Pinpoint the cell where the given text exists, returning its (x, y) midpoint coordinate. 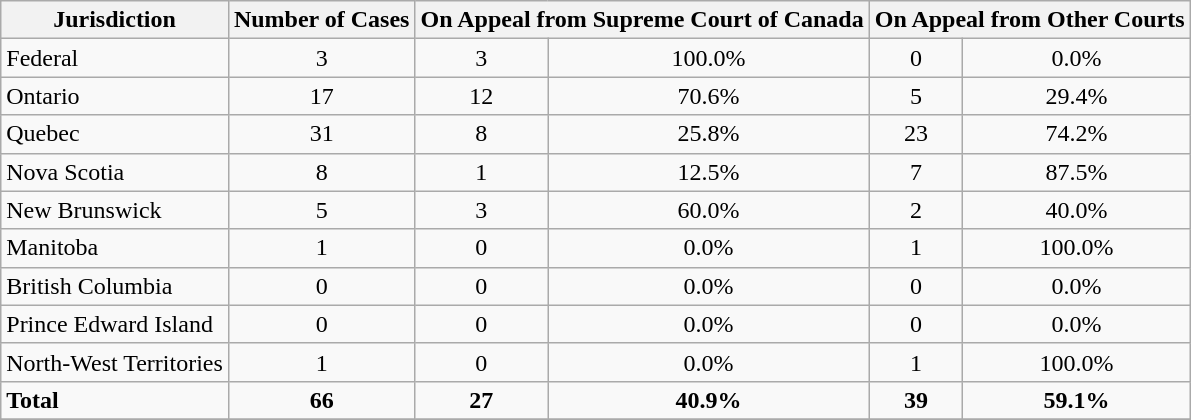
Prince Edward Island (115, 324)
25.8% (709, 134)
Number of Cases (322, 20)
66 (322, 400)
Manitoba (115, 248)
Federal (115, 58)
Nova Scotia (115, 172)
31 (322, 134)
29.4% (1076, 96)
59.1% (1076, 400)
7 (916, 172)
12 (482, 96)
40.9% (709, 400)
87.5% (1076, 172)
On Appeal from Supreme Court of Canada (642, 20)
On Appeal from Other Courts (1030, 20)
17 (322, 96)
Jurisdiction (115, 20)
Total (115, 400)
74.2% (1076, 134)
27 (482, 400)
40.0% (1076, 210)
39 (916, 400)
British Columbia (115, 286)
60.0% (709, 210)
New Brunswick (115, 210)
Quebec (115, 134)
Ontario (115, 96)
North-West Territories (115, 362)
23 (916, 134)
2 (916, 210)
12.5% (709, 172)
70.6% (709, 96)
